Find where the given text appears and provide that cell's center as (x, y) coordinate. 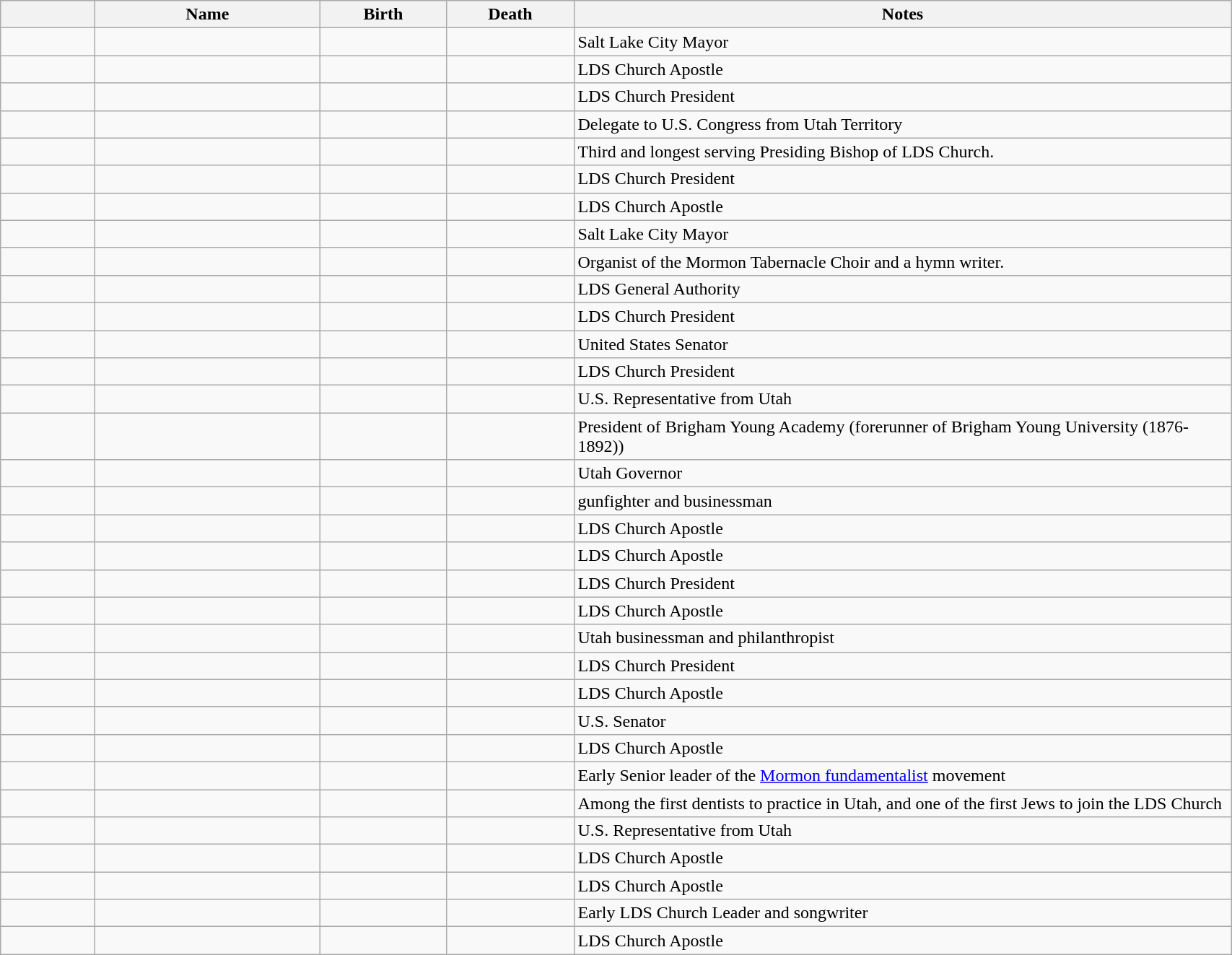
Name (208, 14)
Notes (902, 14)
Organist of the Mormon Tabernacle Choir and a hymn writer. (902, 261)
Delegate to U.S. Congress from Utah Territory (902, 124)
U.S. Senator (902, 720)
LDS General Authority (902, 289)
gunfighter and businessman (902, 501)
Death (510, 14)
Third and longest serving Presiding Bishop of LDS Church. (902, 152)
Among the first dentists to practice in Utah, and one of the first Jews to join the LDS Church (902, 803)
Early Senior leader of the Mormon fundamentalist movement (902, 775)
Birth (383, 14)
Early LDS Church Leader and songwriter (902, 913)
Utah businessman and philanthropist (902, 638)
United States Senator (902, 344)
President of Brigham Young Academy (forerunner of Brigham Young University (1876-1892)) (902, 436)
Utah Governor (902, 474)
